For the text-containing cell, return its midpoint in [X, Y] coordinate format. 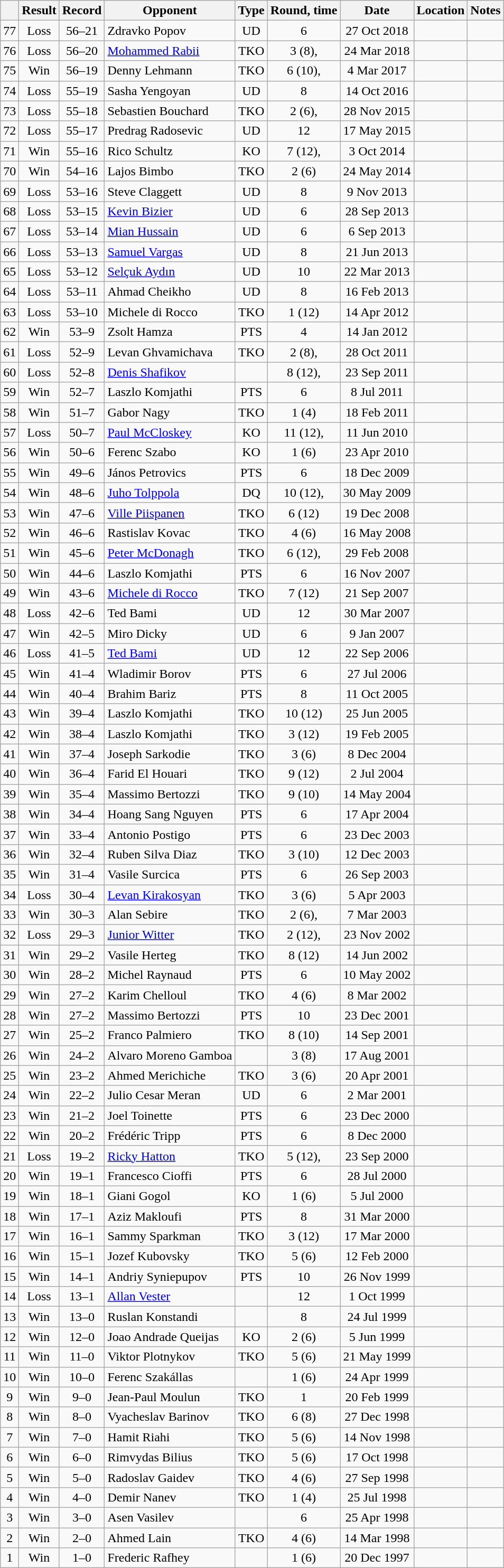
47 [10, 634]
44 [10, 694]
34 [10, 895]
Ahmed Lain [170, 1538]
Radoslav Gaidev [170, 1477]
Hoang Sang Nguyen [170, 814]
14 Apr 2012 [377, 312]
14 [10, 1297]
Ahmed Merichiche [170, 1075]
2 (8), [304, 352]
67 [10, 231]
54–16 [82, 171]
34–4 [82, 814]
Giani Gogol [170, 1196]
77 [10, 31]
29–2 [82, 955]
Record [82, 11]
Rastislav Kovac [170, 533]
Levan Kirakosyan [170, 895]
40 [10, 774]
Demir Nanev [170, 1497]
Wladimir Borov [170, 674]
Sammy Sparkman [170, 1236]
38 [10, 814]
Vyacheslav Barinov [170, 1417]
31–4 [82, 874]
26 [10, 1055]
50 [10, 573]
17 May 2015 [377, 131]
Joel Toinette [170, 1116]
Brahim Bariz [170, 694]
23 Sep 2011 [377, 372]
24 Mar 2018 [377, 51]
52–9 [82, 352]
Joseph Sarkodie [170, 754]
Joao Andrade Queijas [170, 1337]
9 [10, 1397]
48 [10, 613]
6–0 [82, 1457]
19–1 [82, 1176]
Mohammed Rabii [170, 51]
23 Nov 2002 [377, 935]
42–5 [82, 634]
Ville Piispanen [170, 513]
24 May 2014 [377, 171]
Karim Chelloul [170, 995]
28 Oct 2011 [377, 352]
Miro Dicky [170, 634]
16–1 [82, 1236]
22 Sep 2006 [377, 654]
29–3 [82, 935]
24 Jul 1999 [377, 1317]
18–1 [82, 1196]
Kevin Bizier [170, 211]
56–20 [82, 51]
20 Feb 1999 [377, 1397]
24–2 [82, 1055]
28–2 [82, 975]
5–0 [82, 1477]
16 Feb 2013 [377, 292]
22 [10, 1136]
23 Dec 2001 [377, 1015]
Rico Schultz [170, 151]
6 (8) [304, 1417]
7 (12) [304, 593]
Alan Sebire [170, 915]
33 [10, 915]
56 [10, 452]
28 Nov 2015 [377, 111]
23 [10, 1116]
Ferenc Szakállas [170, 1377]
60 [10, 372]
25–2 [82, 1035]
32–4 [82, 854]
41–4 [82, 674]
74 [10, 91]
38–4 [82, 734]
31 Mar 2000 [377, 1216]
23 Apr 2010 [377, 452]
3 Oct 2014 [377, 151]
Junior Witter [170, 935]
41 [10, 754]
9 Jan 2007 [377, 634]
62 [10, 332]
53–10 [82, 312]
30 May 2009 [377, 493]
18 Dec 2009 [377, 473]
32 [10, 935]
25 Jul 1998 [377, 1497]
15 [10, 1277]
Notes [486, 11]
Allan Vester [170, 1297]
9 (12) [304, 774]
43–6 [82, 593]
27 Sep 1998 [377, 1477]
Lajos Bimbo [170, 171]
Denny Lehmann [170, 71]
19–2 [82, 1156]
57 [10, 432]
Denis Shafikov [170, 372]
Ricky Hatton [170, 1156]
4–0 [82, 1497]
8 (12) [304, 955]
12 Feb 2000 [377, 1257]
5 Jun 1999 [377, 1337]
8 (12), [304, 372]
18 [10, 1216]
14 May 2004 [377, 794]
Ruslan Konstandi [170, 1317]
Steve Claggett [170, 191]
Frederic Rafhey [170, 1558]
76 [10, 51]
Ferenc Szabo [170, 452]
Julio Cesar Meran [170, 1095]
11–0 [82, 1357]
29 [10, 995]
39–4 [82, 714]
Ruben Silva Diaz [170, 854]
5 (12), [304, 1156]
6 (12) [304, 513]
Samuel Vargas [170, 252]
14–1 [82, 1277]
Juho Tolppola [170, 493]
30 Mar 2007 [377, 613]
Vasile Surcica [170, 874]
50–7 [82, 432]
53–15 [82, 211]
11 [10, 1357]
5 Jul 2000 [377, 1196]
69 [10, 191]
Hamit Riahi [170, 1437]
25 Jun 2005 [377, 714]
52–7 [82, 392]
26 Nov 1999 [377, 1277]
53–9 [82, 332]
53–13 [82, 252]
10 (12), [304, 493]
21 Sep 2007 [377, 593]
50–6 [82, 452]
2 Mar 2001 [377, 1095]
Location [441, 11]
29 Feb 2008 [377, 553]
72 [10, 131]
3 (8) [304, 1055]
2 [10, 1538]
7 [10, 1437]
Franco Palmiero [170, 1035]
Gabor Nagy [170, 412]
Mian Hussain [170, 231]
2 (12), [304, 935]
48–6 [82, 493]
8 Jul 2011 [377, 392]
55–16 [82, 151]
25 [10, 1075]
73 [10, 111]
24 Apr 1999 [377, 1377]
41–5 [82, 654]
12 Dec 2003 [377, 854]
9 (10) [304, 794]
70 [10, 171]
19 Feb 2005 [377, 734]
40–4 [82, 694]
Asen Vasilev [170, 1517]
Viktor Plotnykov [170, 1357]
11 (12), [304, 432]
45 [10, 674]
Paul McCloskey [170, 432]
7–0 [82, 1437]
14 Jan 2012 [377, 332]
53–11 [82, 292]
23 Dec 2003 [377, 834]
14 Sep 2001 [377, 1035]
Alvaro Moreno Gamboa [170, 1055]
17 Aug 2001 [377, 1055]
16 [10, 1257]
53–16 [82, 191]
59 [10, 392]
10 (12) [304, 714]
21–2 [82, 1116]
19 Dec 2008 [377, 513]
14 Nov 1998 [377, 1437]
56–21 [82, 31]
18 Feb 2011 [377, 412]
3 (8), [304, 51]
47–6 [82, 513]
16 Nov 2007 [377, 573]
27 Oct 2018 [377, 31]
71 [10, 151]
Vasile Herteg [170, 955]
Round, time [304, 11]
44–6 [82, 573]
53–14 [82, 231]
49 [10, 593]
37 [10, 834]
43 [10, 714]
15–1 [82, 1257]
46 [10, 654]
6 Sep 2013 [377, 231]
42–6 [82, 613]
49–6 [82, 473]
Selçuk Aydın [170, 272]
13 [10, 1317]
30–3 [82, 915]
12–0 [82, 1337]
17 [10, 1236]
26 Sep 2003 [377, 874]
14 Oct 2016 [377, 91]
Rimvydas Bilius [170, 1457]
21 Jun 2013 [377, 252]
Jean-Paul Moulun [170, 1397]
Frédéric Tripp [170, 1136]
Result [39, 11]
30 [10, 975]
65 [10, 272]
13–0 [82, 1317]
23–2 [82, 1075]
53–12 [82, 272]
Jozef Kubovsky [170, 1257]
Zsolt Hamza [170, 332]
Predrag Radosevic [170, 131]
51–7 [82, 412]
61 [10, 352]
10 May 2002 [377, 975]
11 Oct 2005 [377, 694]
2 Jul 2004 [377, 774]
51 [10, 553]
Ahmad Cheikho [170, 292]
25 Apr 1998 [377, 1517]
1–0 [82, 1558]
58 [10, 412]
5 [10, 1477]
9–0 [82, 1397]
17–1 [82, 1216]
Andriy Syniepupov [170, 1277]
Type [251, 11]
2–0 [82, 1538]
8 Mar 2002 [377, 995]
10–0 [82, 1377]
55–17 [82, 131]
35 [10, 874]
33–4 [82, 834]
13–1 [82, 1297]
30–4 [82, 895]
Antonio Postigo [170, 834]
3–0 [82, 1517]
17 Apr 2004 [377, 814]
23 Dec 2000 [377, 1116]
3 [10, 1517]
Francesco Cioffi [170, 1176]
9 Nov 2013 [377, 191]
75 [10, 71]
Peter McDonagh [170, 553]
28 Jul 2000 [377, 1176]
Date [377, 11]
52–8 [82, 372]
8–0 [82, 1417]
Aziz Makloufi [170, 1216]
55 [10, 473]
35–4 [82, 794]
8 (10) [304, 1035]
6 (10), [304, 71]
17 Mar 2000 [377, 1236]
19 [10, 1196]
55–18 [82, 111]
66 [10, 252]
27 Jul 2006 [377, 674]
János Petrovics [170, 473]
17 Oct 1998 [377, 1457]
21 May 1999 [377, 1357]
20 Apr 2001 [377, 1075]
14 Mar 1998 [377, 1538]
Levan Ghvamichava [170, 352]
39 [10, 794]
68 [10, 211]
22 Mar 2013 [377, 272]
1 Oct 1999 [377, 1297]
11 Jun 2010 [377, 432]
56–19 [82, 71]
54 [10, 493]
Farid El Houari [170, 774]
37–4 [82, 754]
31 [10, 955]
42 [10, 734]
27 Dec 1998 [377, 1417]
6 (12), [304, 553]
20–2 [82, 1136]
3 (10) [304, 854]
63 [10, 312]
53 [10, 513]
36–4 [82, 774]
1 (12) [304, 312]
Michel Raynaud [170, 975]
20 Dec 1997 [377, 1558]
64 [10, 292]
14 Jun 2002 [377, 955]
20 [10, 1176]
23 Sep 2000 [377, 1156]
Sebastien Bouchard [170, 111]
52 [10, 533]
16 May 2008 [377, 533]
Zdravko Popov [170, 31]
22–2 [82, 1095]
Opponent [170, 11]
4 Mar 2017 [377, 71]
55–19 [82, 91]
DQ [251, 493]
45–6 [82, 553]
5 Apr 2003 [377, 895]
8 Dec 2000 [377, 1136]
Sasha Yengoyan [170, 91]
28 Sep 2013 [377, 211]
7 Mar 2003 [377, 915]
7 (12), [304, 151]
8 Dec 2004 [377, 754]
27 [10, 1035]
28 [10, 1015]
21 [10, 1156]
46–6 [82, 533]
24 [10, 1095]
36 [10, 854]
